Return [X, Y] of the center of cell containing provided text 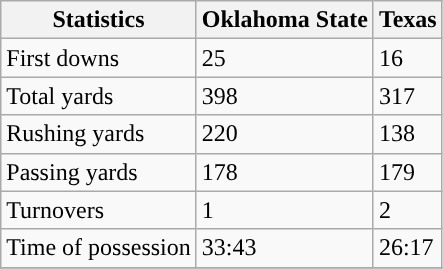
317 [408, 96]
26:17 [408, 248]
138 [408, 134]
Total yards [99, 96]
33:43 [284, 248]
398 [284, 96]
220 [284, 134]
Passing yards [99, 172]
178 [284, 172]
Texas [408, 20]
25 [284, 58]
Oklahoma State [284, 20]
Time of possession [99, 248]
179 [408, 172]
16 [408, 58]
Turnovers [99, 210]
2 [408, 210]
1 [284, 210]
Statistics [99, 20]
Rushing yards [99, 134]
First downs [99, 58]
